Scan for the cell matching the given text and deliver its (x, y) coordinate at center. 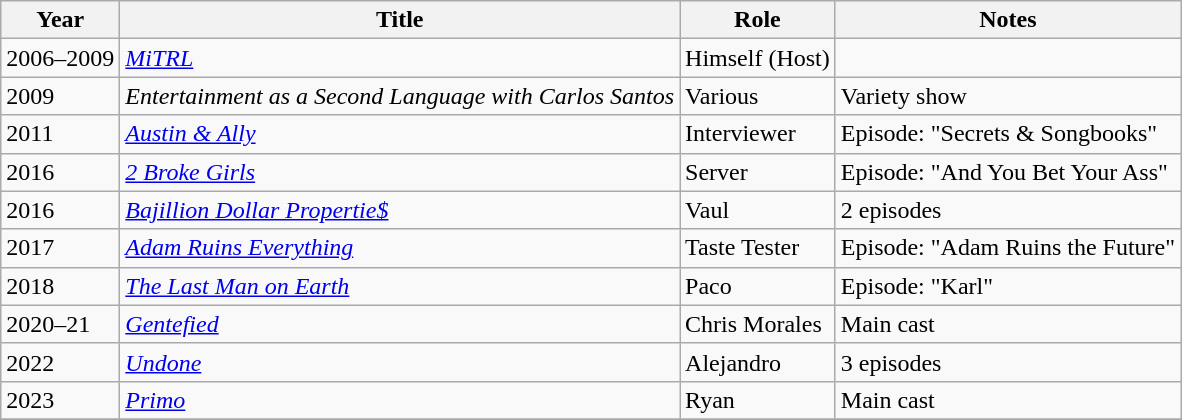
Gentefied (400, 324)
Notes (1008, 20)
Episode: "Secrets & Songbooks" (1008, 134)
Taste Tester (758, 248)
2011 (60, 134)
2022 (60, 362)
Vaul (758, 210)
Alejandro (758, 362)
2 episodes (1008, 210)
Chris Morales (758, 324)
Episode: "And You Bet Your Ass" (1008, 172)
Himself (Host) (758, 58)
Various (758, 96)
Primo (400, 400)
Title (400, 20)
The Last Man on Earth (400, 286)
2017 (60, 248)
Interviewer (758, 134)
Undone (400, 362)
Episode: "Adam Ruins the Future" (1008, 248)
2020–21 (60, 324)
Variety show (1008, 96)
Ryan (758, 400)
Entertainment as a Second Language with Carlos Santos (400, 96)
Austin & Ally (400, 134)
2018 (60, 286)
2 Broke Girls (400, 172)
Role (758, 20)
Year (60, 20)
Episode: "Karl" (1008, 286)
2006–2009 (60, 58)
Adam Ruins Everything (400, 248)
MiTRL (400, 58)
Paco (758, 286)
2009 (60, 96)
Bajillion Dollar Propertie$ (400, 210)
3 episodes (1008, 362)
Server (758, 172)
2023 (60, 400)
